Return the (X, Y) coordinate for the center point of the cell that contains the specified text.  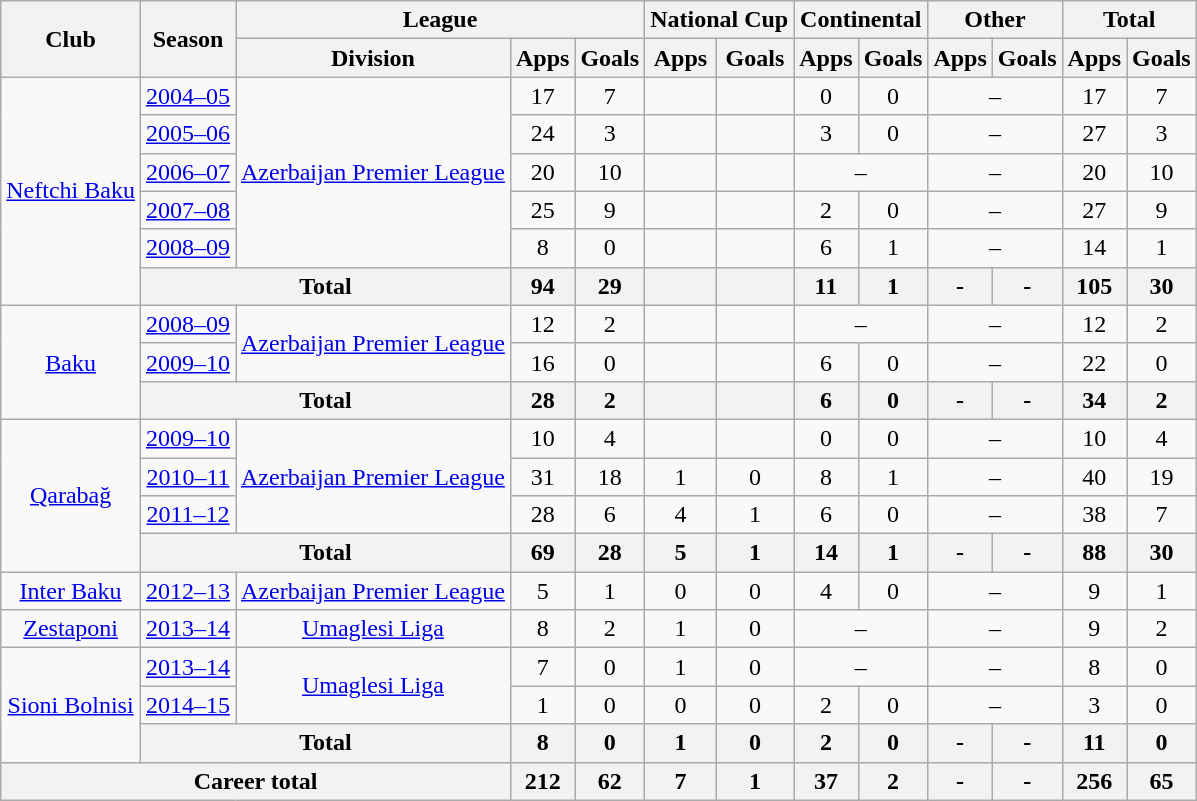
40 (1094, 477)
2010–11 (188, 477)
Sioni Bolnisi (71, 705)
212 (542, 781)
34 (1094, 400)
25 (542, 210)
16 (542, 362)
19 (1161, 477)
22 (1094, 362)
38 (1094, 515)
29 (610, 286)
2007–08 (188, 210)
2004–05 (188, 96)
62 (610, 781)
2014–15 (188, 705)
2005–06 (188, 134)
2011–12 (188, 515)
Continental (861, 20)
2012–13 (188, 591)
National Cup (720, 20)
Zestaponi (71, 629)
Career total (256, 781)
105 (1094, 286)
94 (542, 286)
24 (542, 134)
88 (1094, 553)
18 (610, 477)
37 (826, 781)
Division (374, 58)
Club (71, 39)
Season (188, 39)
256 (1094, 781)
Baku (71, 362)
Inter Baku (71, 591)
Qarabağ (71, 495)
31 (542, 477)
65 (1161, 781)
69 (542, 553)
League (440, 20)
2006–07 (188, 172)
Other (995, 20)
Neftchi Baku (71, 191)
